Return the (X, Y) coordinate for the center point of the cell that contains the specified text.  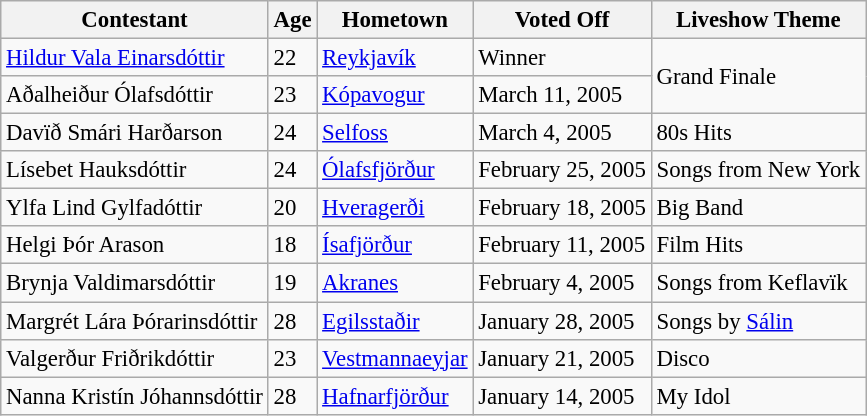
Disco (758, 358)
Hildur Vala Einarsdóttir (134, 58)
18 (292, 245)
Ylfa Lind Gylfadóttir (134, 208)
Songs by Sálin (758, 321)
22 (292, 58)
80s Hits (758, 133)
Davïð Smári Harðarson (134, 133)
March 4, 2005 (562, 133)
Margrét Lára Þórarinsdóttir (134, 321)
February 11, 2005 (562, 245)
My Idol (758, 396)
Brynja Valdimarsdóttir (134, 283)
Valgerður Friðrikdóttir (134, 358)
Akranes (395, 283)
February 18, 2005 (562, 208)
Nanna Kristín Jóhannsdóttir (134, 396)
January 28, 2005 (562, 321)
Lísebet Hauksdóttir (134, 170)
Songs from New York (758, 170)
Egilsstaðir (395, 321)
Ólafsfjörður (395, 170)
Contestant (134, 20)
March 11, 2005 (562, 95)
February 4, 2005 (562, 283)
Winner (562, 58)
19 (292, 283)
Hafnarfjörður (395, 396)
20 (292, 208)
Reykjavík (395, 58)
Selfoss (395, 133)
Big Band (758, 208)
Hveragerði (395, 208)
Songs from Keflavïk (758, 283)
Ísafjörður (395, 245)
Hometown (395, 20)
Kópavogur (395, 95)
Voted Off (562, 20)
Age (292, 20)
Helgi Þór Arason (134, 245)
Film Hits (758, 245)
Grand Finale (758, 76)
January 21, 2005 (562, 358)
Liveshow Theme (758, 20)
Vestmannaeyjar (395, 358)
January 14, 2005 (562, 396)
February 25, 2005 (562, 170)
Aðalheiður Ólafsdóttir (134, 95)
